Capture the cell that displays the provided text and extract its [x, y] central coordinate. 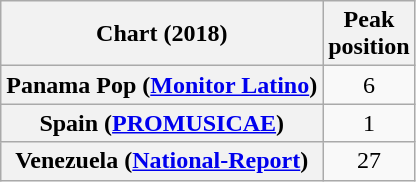
1 [369, 123]
Peak position [369, 34]
6 [369, 85]
27 [369, 161]
Chart (2018) [162, 34]
Spain (PROMUSICAE) [162, 123]
Panama Pop (Monitor Latino) [162, 85]
Venezuela (National-Report) [162, 161]
